Search for the cell housing the specified text and yield its (x, y) center coordinate. 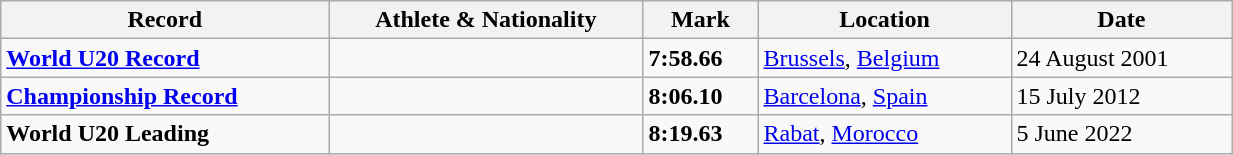
7:58.66 (700, 58)
World U20 Record (165, 58)
Date (1122, 20)
8:19.63 (700, 134)
World U20 Leading (165, 134)
5 June 2022 (1122, 134)
24 August 2001 (1122, 58)
Athlete & Nationality (486, 20)
Mark (700, 20)
8:06.10 (700, 96)
Record (165, 20)
Championship Record (165, 96)
Location (884, 20)
15 July 2012 (1122, 96)
Rabat, Morocco (884, 134)
Barcelona, Spain (884, 96)
Brussels, Belgium (884, 58)
